Determine the [X, Y] coordinate at the center of the cell enclosing the given text.  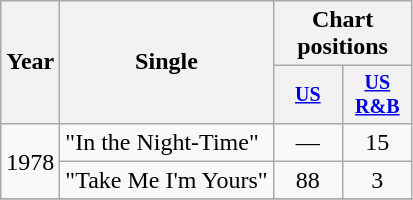
US [308, 94]
1978 [30, 161]
"Take Me I'm Yours" [166, 180]
— [308, 142]
Chart positions [342, 34]
88 [308, 180]
Single [166, 62]
Year [30, 62]
15 [378, 142]
USR&B [378, 94]
"In the Night-Time" [166, 142]
3 [378, 180]
